Find where the given text appears and provide that cell's center as (X, Y) coordinate. 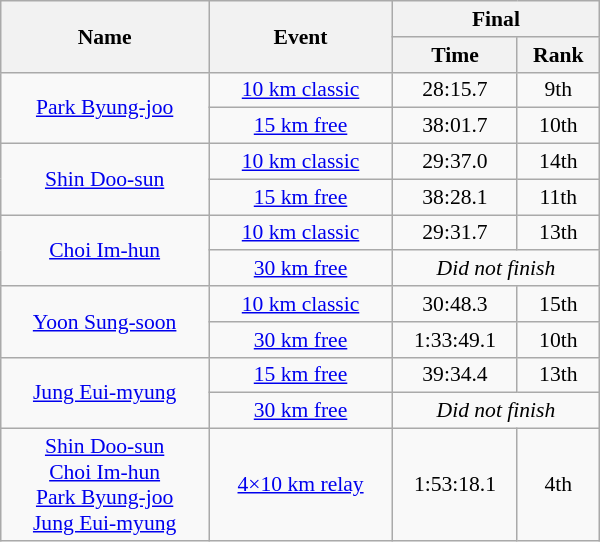
1:33:49.1 (456, 340)
15th (558, 304)
Shin Doo-sun (105, 180)
30:48.3 (456, 304)
Choi Im-hun (105, 250)
Jung Eui-myung (105, 392)
Event (300, 36)
Park Byung-joo (105, 108)
38:01.7 (456, 126)
29:31.7 (456, 233)
1:53:18.1 (456, 485)
28:15.7 (456, 90)
9th (558, 90)
Yoon Sung-soon (105, 322)
29:37.0 (456, 162)
14th (558, 162)
Rank (558, 55)
Name (105, 36)
39:34.4 (456, 375)
38:28.1 (456, 197)
4th (558, 485)
Final (496, 19)
4×10 km relay (300, 485)
Shin Doo-sun Choi Im-hun Park Byung-joo Jung Eui-myung (105, 485)
11th (558, 197)
Time (456, 55)
